Provide the (X, Y) coordinate of the cell's center where the given text is located.  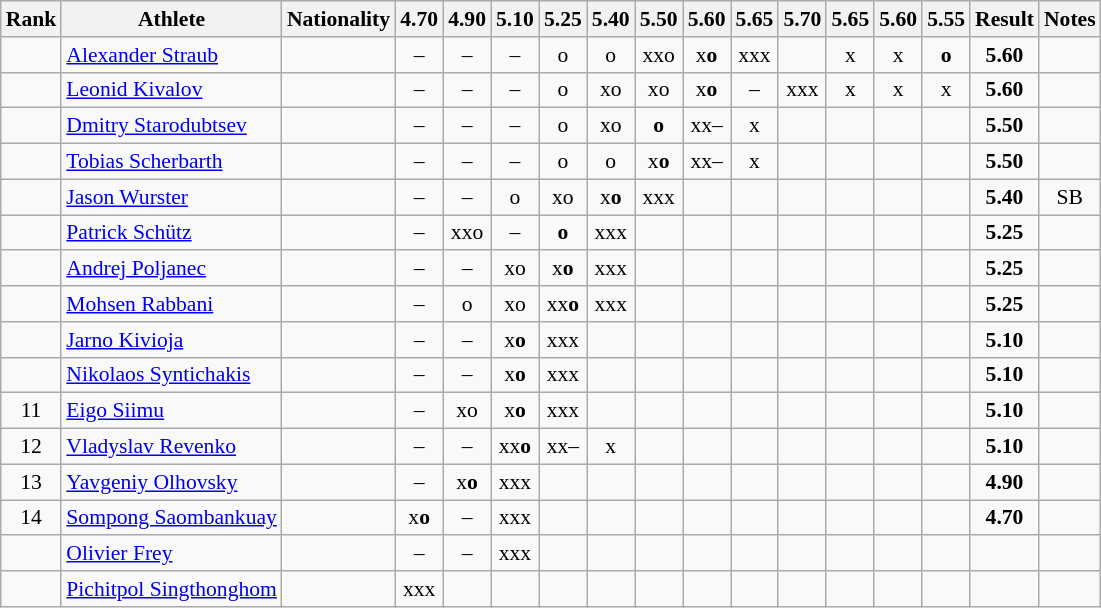
5.55 (946, 19)
Rank (32, 19)
Olivier Frey (172, 554)
Pichitpol Singthonghom (172, 589)
Result (1004, 19)
Alexander Straub (172, 55)
Yavgeniy Olhovsky (172, 482)
SB (1070, 197)
14 (32, 518)
Nationality (338, 19)
Dmitry Starodubtsev (172, 126)
5.70 (802, 19)
Vladyslav Revenko (172, 447)
13 (32, 482)
12 (32, 447)
Sompong Saombankuay (172, 518)
Leonid Kivalov (172, 90)
Nikolaos Syntichakis (172, 375)
Jason Wurster (172, 197)
Jarno Kivioja (172, 340)
Athlete (172, 19)
Tobias Scherbarth (172, 162)
Mohsen Rabbani (172, 304)
Patrick Schütz (172, 233)
Notes (1070, 19)
11 (32, 411)
Andrej Poljanec (172, 269)
Eigo Siimu (172, 411)
